Extract the [X, Y] coordinate from the center of the cell holding the provided text.  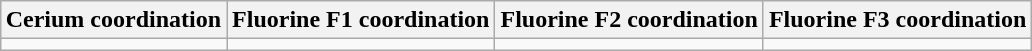
Fluorine F2 coordination [629, 20]
Fluorine F1 coordination [361, 20]
Cerium coordination [113, 20]
Fluorine F3 coordination [897, 20]
